Scan for the cell matching the given text and deliver its (x, y) coordinate at center. 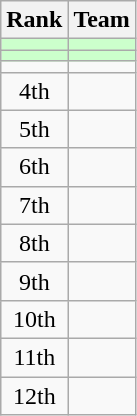
8th (34, 243)
11th (34, 357)
12th (34, 395)
Rank (34, 20)
4th (34, 91)
7th (34, 205)
9th (34, 281)
Team (102, 20)
10th (34, 319)
6th (34, 167)
5th (34, 129)
